Identify which cell holds the provided text, then report its [x, y] central coordinate. 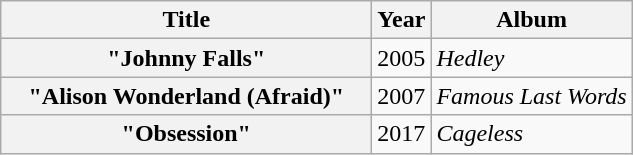
"Obsession" [186, 134]
Cageless [532, 134]
Year [402, 20]
Famous Last Words [532, 96]
2005 [402, 58]
Title [186, 20]
2017 [402, 134]
Hedley [532, 58]
"Alison Wonderland (Afraid)" [186, 96]
Album [532, 20]
2007 [402, 96]
"Johnny Falls" [186, 58]
